For the text-containing cell, return its midpoint in (X, Y) coordinate format. 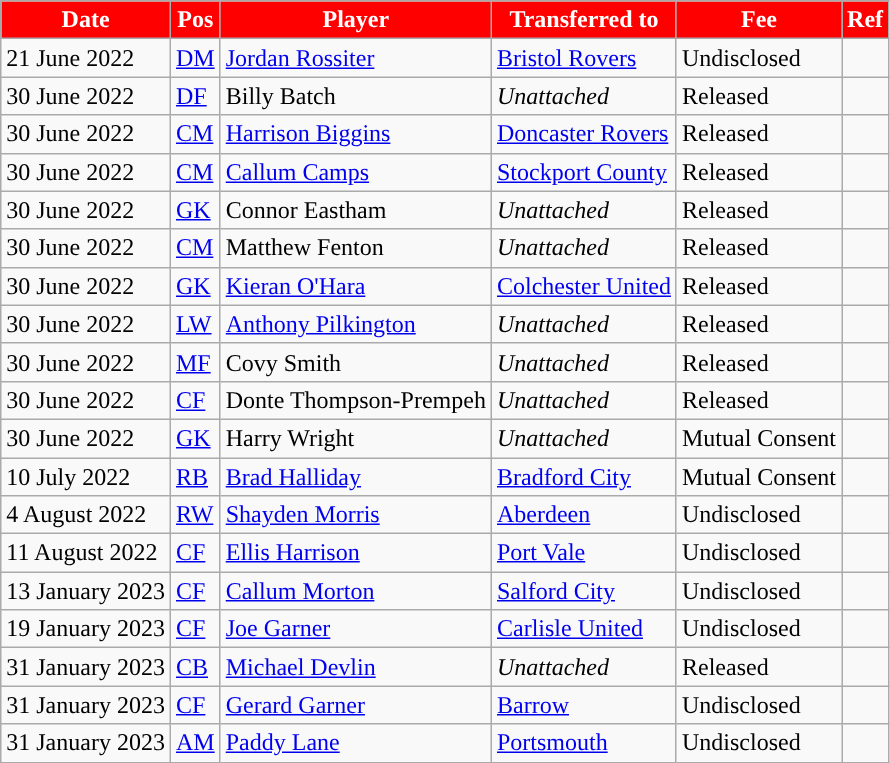
RB (195, 477)
Matthew Fenton (356, 248)
Carlisle United (584, 629)
Jordan Rossiter (356, 58)
4 August 2022 (86, 515)
Ellis Harrison (356, 553)
Portsmouth (584, 743)
CB (195, 667)
MF (195, 362)
Covy Smith (356, 362)
Anthony Pilkington (356, 324)
DF (195, 96)
Harry Wright (356, 438)
Gerard Garner (356, 705)
Kieran O'Hara (356, 286)
Colchester United (584, 286)
Transferred to (584, 20)
Donte Thompson-Prempeh (356, 400)
Pos (195, 20)
Michael Devlin (356, 667)
10 July 2022 (86, 477)
Doncaster Rovers (584, 134)
AM (195, 743)
Player (356, 20)
Salford City (584, 591)
LW (195, 324)
RW (195, 515)
Joe Garner (356, 629)
Date (86, 20)
Aberdeen (584, 515)
Stockport County (584, 172)
Bradford City (584, 477)
Barrow (584, 705)
Ref (866, 20)
13 January 2023 (86, 591)
Paddy Lane (356, 743)
11 August 2022 (86, 553)
Port Vale (584, 553)
Billy Batch (356, 96)
Bristol Rovers (584, 58)
Callum Morton (356, 591)
DM (195, 58)
19 January 2023 (86, 629)
Shayden Morris (356, 515)
Fee (758, 20)
Callum Camps (356, 172)
Harrison Biggins (356, 134)
21 June 2022 (86, 58)
Connor Eastham (356, 210)
Brad Halliday (356, 477)
